Identify which cell holds the provided text, then report its [X, Y] central coordinate. 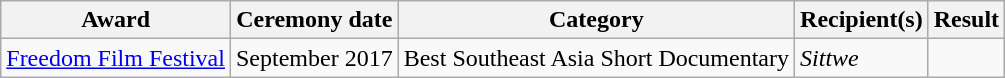
September 2017 [314, 58]
Freedom Film Festival [116, 58]
Best Southeast Asia Short Documentary [596, 58]
Recipient(s) [862, 20]
Result [966, 20]
Category [596, 20]
Award [116, 20]
Ceremony date [314, 20]
Sittwe [862, 58]
